Find where the given text appears and provide that cell's center as [X, Y] coordinate. 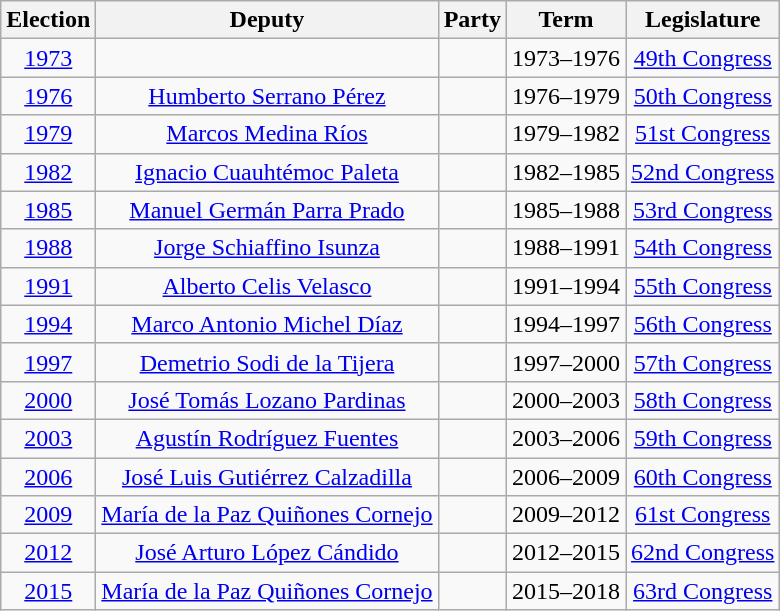
Humberto Serrano Pérez [267, 96]
1985–1988 [566, 210]
1988 [48, 248]
2000–2003 [566, 400]
1997–2000 [566, 362]
57th Congress [703, 362]
Term [566, 20]
1973 [48, 58]
2006 [48, 477]
Jorge Schiaffino Isunza [267, 248]
2012–2015 [566, 553]
1991–1994 [566, 286]
Election [48, 20]
1979 [48, 134]
1976–1979 [566, 96]
José Luis Gutiérrez Calzadilla [267, 477]
Legislature [703, 20]
1982 [48, 172]
José Arturo López Cándido [267, 553]
1982–1985 [566, 172]
2000 [48, 400]
Deputy [267, 20]
49th Congress [703, 58]
51st Congress [703, 134]
50th Congress [703, 96]
Ignacio Cuauhtémoc Paleta [267, 172]
1979–1982 [566, 134]
Manuel Germán Parra Prado [267, 210]
2012 [48, 553]
Demetrio Sodi de la Tijera [267, 362]
2006–2009 [566, 477]
2009 [48, 515]
Alberto Celis Velasco [267, 286]
José Tomás Lozano Pardinas [267, 400]
1988–1991 [566, 248]
60th Congress [703, 477]
Party [472, 20]
61st Congress [703, 515]
63rd Congress [703, 591]
2003–2006 [566, 438]
Agustín Rodríguez Fuentes [267, 438]
Marco Antonio Michel Díaz [267, 324]
56th Congress [703, 324]
58th Congress [703, 400]
2003 [48, 438]
Marcos Medina Ríos [267, 134]
53rd Congress [703, 210]
52nd Congress [703, 172]
1976 [48, 96]
1994 [48, 324]
54th Congress [703, 248]
2009–2012 [566, 515]
62nd Congress [703, 553]
59th Congress [703, 438]
1994–1997 [566, 324]
1985 [48, 210]
55th Congress [703, 286]
2015 [48, 591]
1997 [48, 362]
2015–2018 [566, 591]
1991 [48, 286]
1973–1976 [566, 58]
